Output the [x, y] coordinate of the center of the cell containing the given text.  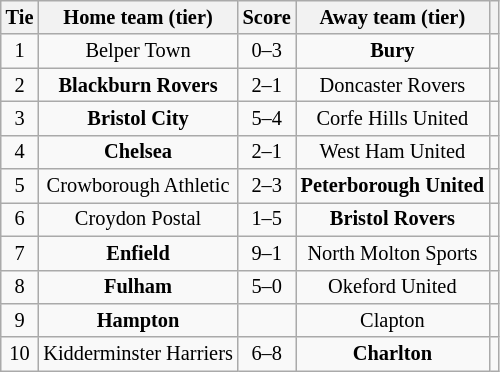
2–3 [267, 186]
8 [20, 287]
10 [20, 354]
Chelsea [138, 152]
7 [20, 253]
Doncaster Rovers [392, 85]
Blackburn Rovers [138, 85]
Enfield [138, 253]
Clapton [392, 320]
Bristol Rovers [392, 219]
Charlton [392, 354]
Score [267, 17]
3 [20, 118]
1 [20, 51]
Bury [392, 51]
6 [20, 219]
2 [20, 85]
Kidderminster Harriers [138, 354]
Croydon Postal [138, 219]
9–1 [267, 253]
Bristol City [138, 118]
5–4 [267, 118]
West Ham United [392, 152]
Peterborough United [392, 186]
Crowborough Athletic [138, 186]
9 [20, 320]
5 [20, 186]
Corfe Hills United [392, 118]
0–3 [267, 51]
5–0 [267, 287]
Hampton [138, 320]
North Molton Sports [392, 253]
4 [20, 152]
Home team (tier) [138, 17]
Away team (tier) [392, 17]
1–5 [267, 219]
Belper Town [138, 51]
6–8 [267, 354]
Tie [20, 17]
Okeford United [392, 287]
Fulham [138, 287]
